For the text-containing cell, return its midpoint in (x, y) coordinate format. 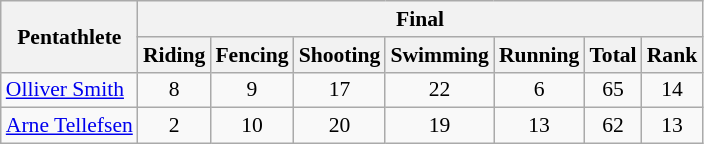
Pentathlete (70, 36)
Total (612, 55)
19 (439, 126)
6 (540, 90)
10 (252, 126)
Arne Tellefsen (70, 126)
9 (252, 90)
14 (672, 90)
Riding (174, 55)
Olliver Smith (70, 90)
Swimming (439, 55)
22 (439, 90)
62 (612, 126)
Fencing (252, 55)
2 (174, 126)
Final (420, 19)
Shooting (340, 55)
Running (540, 55)
20 (340, 126)
8 (174, 90)
17 (340, 90)
65 (612, 90)
Rank (672, 55)
